Capture the cell that displays the provided text and extract its (X, Y) central coordinate. 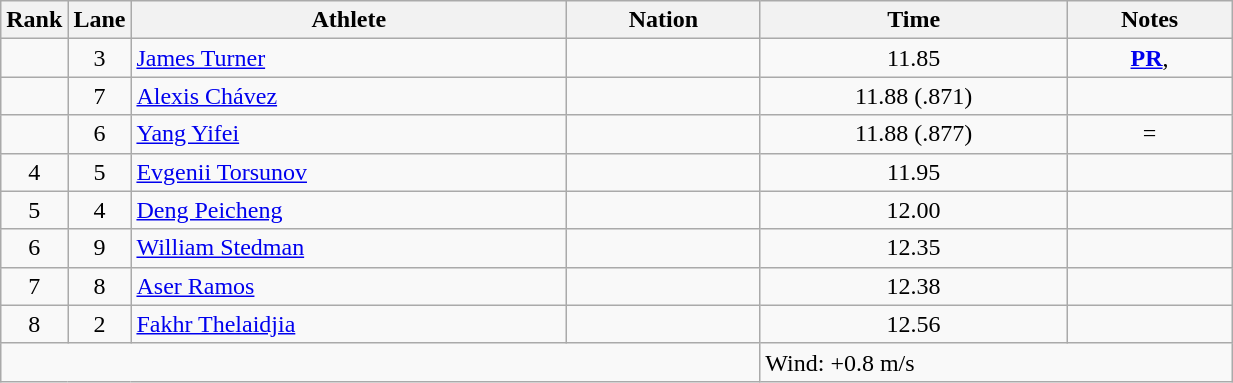
12.38 (914, 286)
12.56 (914, 324)
Nation (664, 20)
Evgenii Torsunov (349, 172)
PR, (1149, 58)
11.95 (914, 172)
9 (100, 248)
Fakhr Thelaidjia (349, 324)
11.88 (.877) (914, 134)
Notes (1149, 20)
Wind: +0.8 m/s (996, 362)
12.00 (914, 210)
Rank (34, 20)
12.35 (914, 248)
2 (100, 324)
Aser Ramos (349, 286)
Yang Yifei (349, 134)
William Stedman (349, 248)
Alexis Chávez (349, 96)
3 (100, 58)
Athlete (349, 20)
= (1149, 134)
11.85 (914, 58)
11.88 (.871) (914, 96)
Time (914, 20)
Deng Peicheng (349, 210)
Lane (100, 20)
James Turner (349, 58)
